Return [X, Y] of the center of cell containing provided text 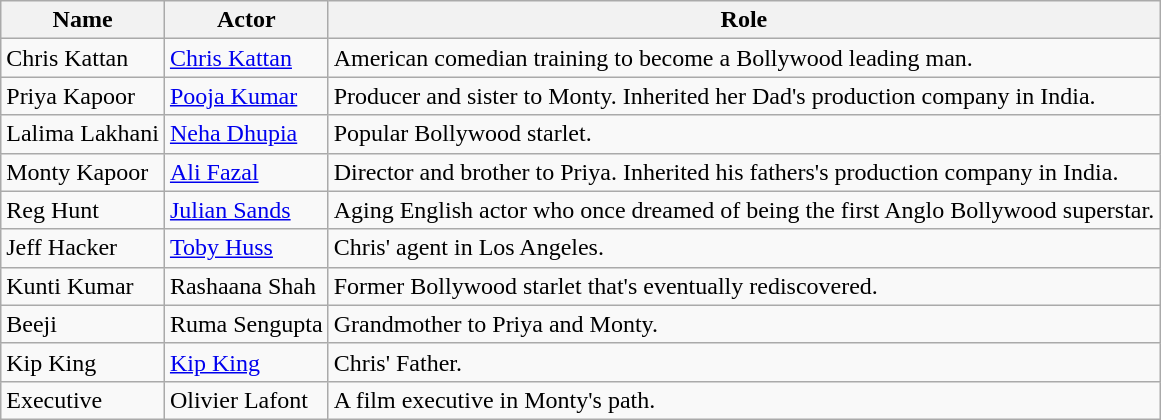
Former Bollywood starlet that's eventually rediscovered. [744, 286]
Rashaana Shah [246, 286]
Producer and sister to Monty. Inherited her Dad's production company in India. [744, 96]
Name [83, 20]
Olivier Lafont [246, 400]
Executive [83, 400]
Aging English actor who once dreamed of being the first Anglo Bollywood superstar. [744, 210]
Popular Bollywood starlet. [744, 134]
American comedian training to become a Bollywood leading man. [744, 58]
Priya Kapoor [83, 96]
Toby Huss [246, 248]
Jeff Hacker [83, 248]
Director and brother to Priya. Inherited his fathers's production company in India. [744, 172]
Pooja Kumar [246, 96]
A film executive in Monty's path. [744, 400]
Chris' agent in Los Angeles. [744, 248]
Kunti Kumar [83, 286]
Monty Kapoor [83, 172]
Reg Hunt [83, 210]
Chris' Father. [744, 362]
Ali Fazal [246, 172]
Beeji [83, 324]
Role [744, 20]
Ruma Sengupta [246, 324]
Neha Dhupia [246, 134]
Grandmother to Priya and Monty. [744, 324]
Lalima Lakhani [83, 134]
Actor [246, 20]
Julian Sands [246, 210]
